Return [X, Y] of the center of cell containing provided text 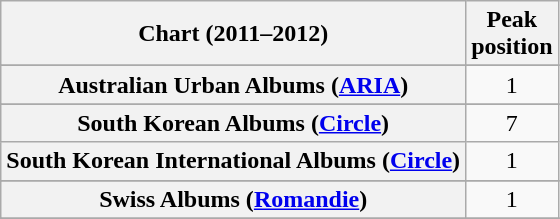
Peakposition [512, 34]
South Korean Albums (Circle) [234, 123]
South Korean International Albums (Circle) [234, 161]
Australian Urban Albums (ARIA) [234, 85]
Swiss Albums (Romandie) [234, 199]
Chart (2011–2012) [234, 34]
7 [512, 123]
